Capture the cell that displays the provided text and extract its [X, Y] central coordinate. 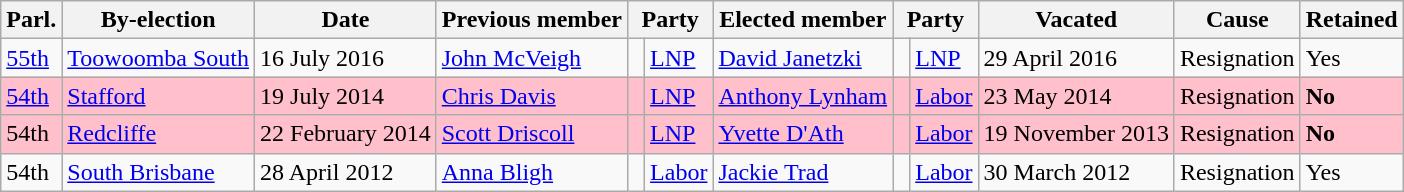
Chris Davis [532, 96]
Redcliffe [158, 134]
29 April 2016 [1076, 58]
28 April 2012 [346, 172]
Anna Bligh [532, 172]
By-election [158, 20]
55th [32, 58]
Jackie Trad [803, 172]
Parl. [32, 20]
John McVeigh [532, 58]
Date [346, 20]
Yvette D'Ath [803, 134]
Anthony Lynham [803, 96]
Toowoomba South [158, 58]
19 November 2013 [1076, 134]
19 July 2014 [346, 96]
Scott Driscoll [532, 134]
23 May 2014 [1076, 96]
Vacated [1076, 20]
Stafford [158, 96]
David Janetzki [803, 58]
Cause [1237, 20]
South Brisbane [158, 172]
16 July 2016 [346, 58]
Previous member [532, 20]
30 March 2012 [1076, 172]
22 February 2014 [346, 134]
Elected member [803, 20]
Retained [1352, 20]
